Capture the cell that displays the provided text and extract its (x, y) central coordinate. 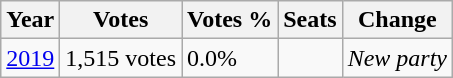
0.0% (230, 58)
Seats (310, 20)
Votes (121, 20)
Votes % (230, 20)
New party (397, 58)
2019 (30, 58)
Change (397, 20)
1,515 votes (121, 58)
Year (30, 20)
